Scan for the cell matching the given text and deliver its [x, y] coordinate at center. 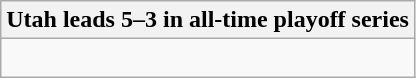
Utah leads 5–3 in all-time playoff series [208, 20]
